For the text-containing cell, return its midpoint in (x, y) coordinate format. 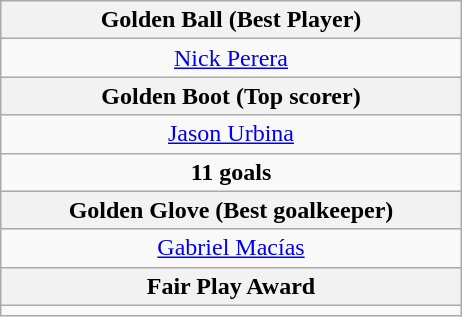
Nick Perera (230, 58)
Jason Urbina (230, 134)
Golden Glove (Best goalkeeper) (230, 210)
11 goals (230, 172)
Golden Boot (Top scorer) (230, 96)
Gabriel Macías (230, 248)
Fair Play Award (230, 286)
Golden Ball (Best Player) (230, 20)
